Detect which cell encompasses the target text, then output its [x, y] center coordinate. 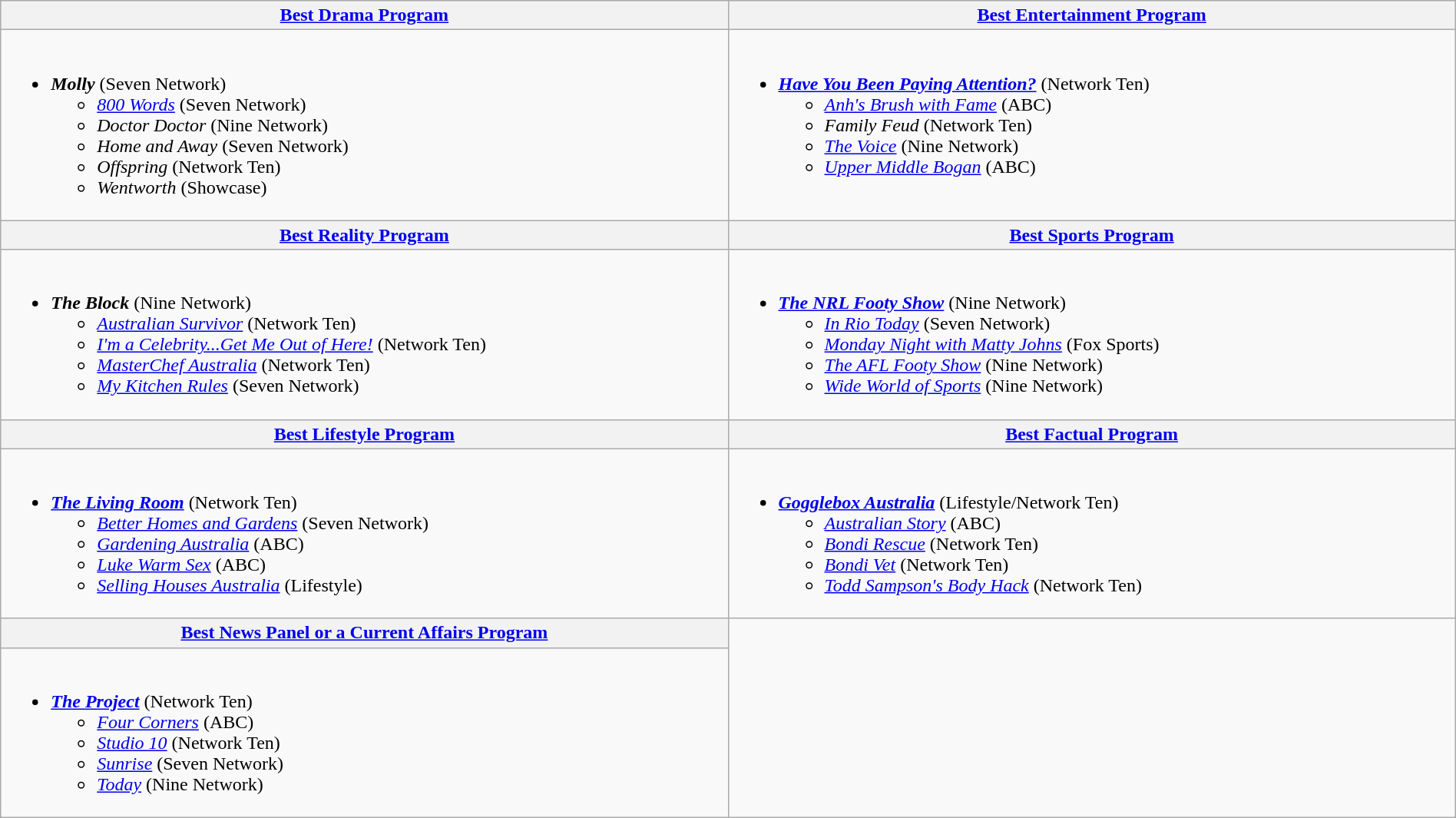
Best Drama Program [364, 15]
Molly (Seven Network)800 Words (Seven Network)Doctor Doctor (Nine Network)Home and Away (Seven Network)Offspring (Network Ten)Wentworth (Showcase) [364, 125]
The Project (Network Ten)Four Corners (ABC)Studio 10 (Network Ten)Sunrise (Seven Network)Today (Nine Network) [364, 733]
Have You Been Paying Attention? (Network Ten)Anh's Brush with Fame (ABC)Family Feud (Network Ten)The Voice (Nine Network)Upper Middle Bogan (ABC) [1092, 125]
Best Factual Program [1092, 434]
Best Lifestyle Program [364, 434]
The Living Room (Network Ten)Better Homes and Gardens (Seven Network)Gardening Australia (ABC)Luke Warm Sex (ABC)Selling Houses Australia (Lifestyle) [364, 533]
Best Sports Program [1092, 235]
Best Entertainment Program [1092, 15]
Best Reality Program [364, 235]
Best News Panel or a Current Affairs Program [364, 633]
